For the text-containing cell, return its midpoint in [X, Y] coordinate format. 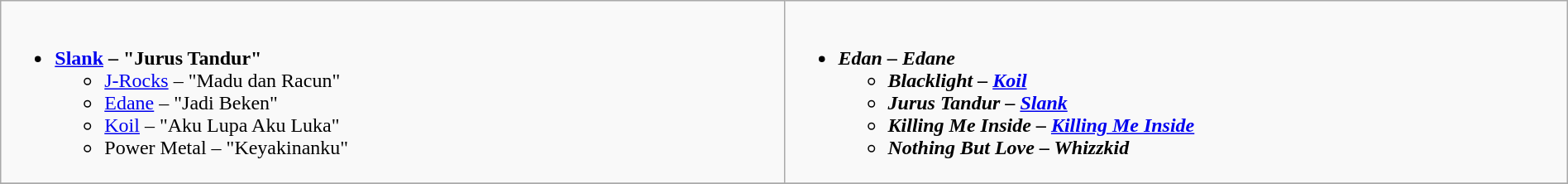
Slank – "Jurus Tandur"J-Rocks – "Madu dan Racun"Edane – "Jadi Beken"Koil – "Aku Lupa Aku Luka"Power Metal – "Keyakinanku" [392, 93]
Edan – EdaneBlacklight – KoilJurus Tandur – SlankKilling Me Inside – Killing Me InsideNothing But Love – Whizzkid [1176, 93]
